Pinpoint the cell where the given text exists, returning its (x, y) midpoint coordinate. 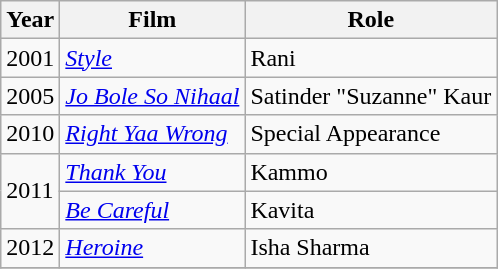
2010 (30, 134)
Satinder "Suzanne" Kaur (371, 96)
2001 (30, 58)
Be Careful (152, 210)
Rani (371, 58)
Special Appearance (371, 134)
2005 (30, 96)
Year (30, 20)
Isha Sharma (371, 248)
Kammo (371, 172)
Kavita (371, 210)
2012 (30, 248)
Thank You (152, 172)
2011 (30, 191)
Right Yaa Wrong (152, 134)
Heroine (152, 248)
Jo Bole So Nihaal (152, 96)
Style (152, 58)
Film (152, 20)
Role (371, 20)
